Scan for the cell matching the given text and deliver its (X, Y) coordinate at center. 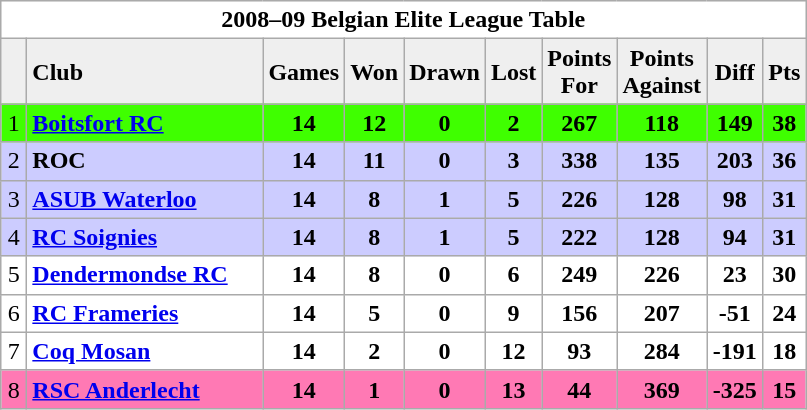
149 (735, 123)
15 (784, 389)
44 (580, 389)
RSC Anderlecht (145, 389)
11 (374, 161)
Boitsfort RC (145, 123)
30 (784, 275)
23 (735, 275)
284 (662, 351)
207 (662, 313)
156 (580, 313)
Drawn (445, 72)
249 (580, 275)
4 (14, 237)
ASUB Waterloo (145, 199)
Points Against (662, 72)
267 (580, 123)
-191 (735, 351)
203 (735, 161)
Coq Mosan (145, 351)
Lost (513, 72)
Games (304, 72)
36 (784, 161)
Club (145, 72)
-325 (735, 389)
18 (784, 351)
RC Frameries (145, 313)
98 (735, 199)
Dendermondse RC (145, 275)
Won (374, 72)
24 (784, 313)
-51 (735, 313)
94 (735, 237)
369 (662, 389)
38 (784, 123)
338 (580, 161)
93 (580, 351)
Pts (784, 72)
9 (513, 313)
2008–09 Belgian Elite League Table (404, 20)
118 (662, 123)
Diff (735, 72)
135 (662, 161)
222 (580, 237)
Points For (580, 72)
7 (14, 351)
13 (513, 389)
ROC (145, 161)
RC Soignies (145, 237)
